Locate the cell with the specified text and output its [X, Y] center coordinate. 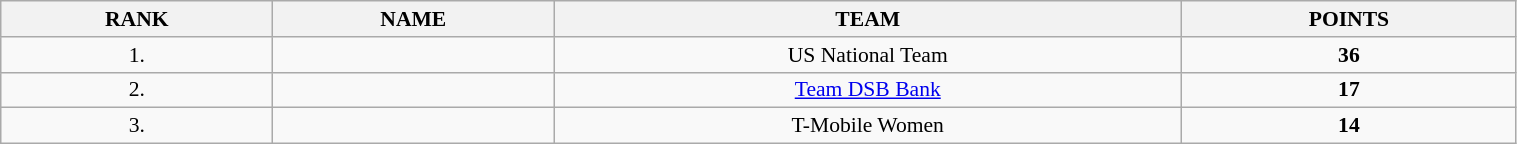
T-Mobile Women [868, 126]
2. [137, 90]
Team DSB Bank [868, 90]
3. [137, 126]
1. [137, 55]
RANK [137, 19]
17 [1349, 90]
NAME [414, 19]
POINTS [1349, 19]
14 [1349, 126]
TEAM [868, 19]
36 [1349, 55]
US National Team [868, 55]
